Locate the cell with the specified text and output its [X, Y] center coordinate. 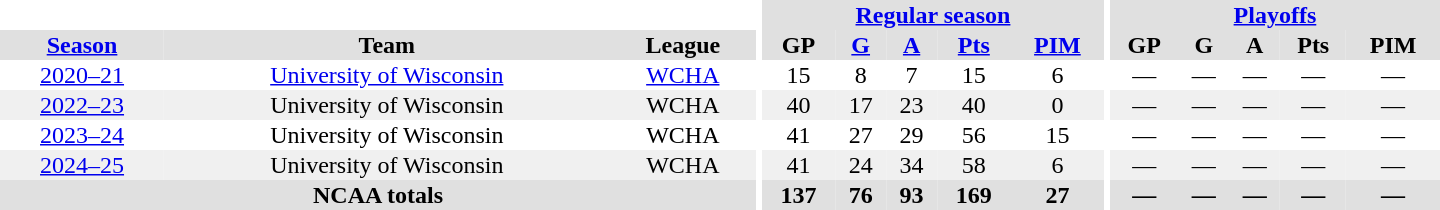
Regular season [934, 15]
0 [1058, 105]
23 [912, 105]
137 [799, 195]
76 [860, 195]
League [683, 45]
17 [860, 105]
Team [387, 45]
24 [860, 165]
34 [912, 165]
Playoffs [1275, 15]
93 [912, 195]
2020–21 [82, 75]
169 [974, 195]
2023–24 [82, 135]
8 [860, 75]
2022–23 [82, 105]
7 [912, 75]
58 [974, 165]
2024–25 [82, 165]
56 [974, 135]
29 [912, 135]
NCAA totals [378, 195]
Season [82, 45]
